Determine the (x, y) coordinate at the center of the cell enclosing the given text.  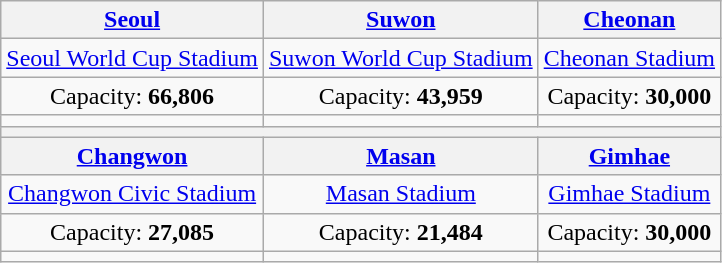
Capacity: 43,959 (400, 96)
Suwon World Cup Stadium (400, 58)
Capacity: 27,085 (132, 232)
Changwon (132, 156)
Seoul World Cup Stadium (132, 58)
Capacity: 21,484 (400, 232)
Gimhae Stadium (629, 194)
Capacity: 66,806 (132, 96)
Changwon Civic Stadium (132, 194)
Cheonan Stadium (629, 58)
Gimhae (629, 156)
Masan (400, 156)
Cheonan (629, 20)
Suwon (400, 20)
Seoul (132, 20)
Masan Stadium (400, 194)
